For the text-containing cell, return its midpoint in [x, y] coordinate format. 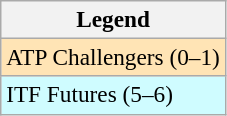
Legend [114, 19]
ITF Futures (5–6) [114, 95]
ATP Challengers (0–1) [114, 57]
